Search for the cell housing the specified text and yield its (X, Y) center coordinate. 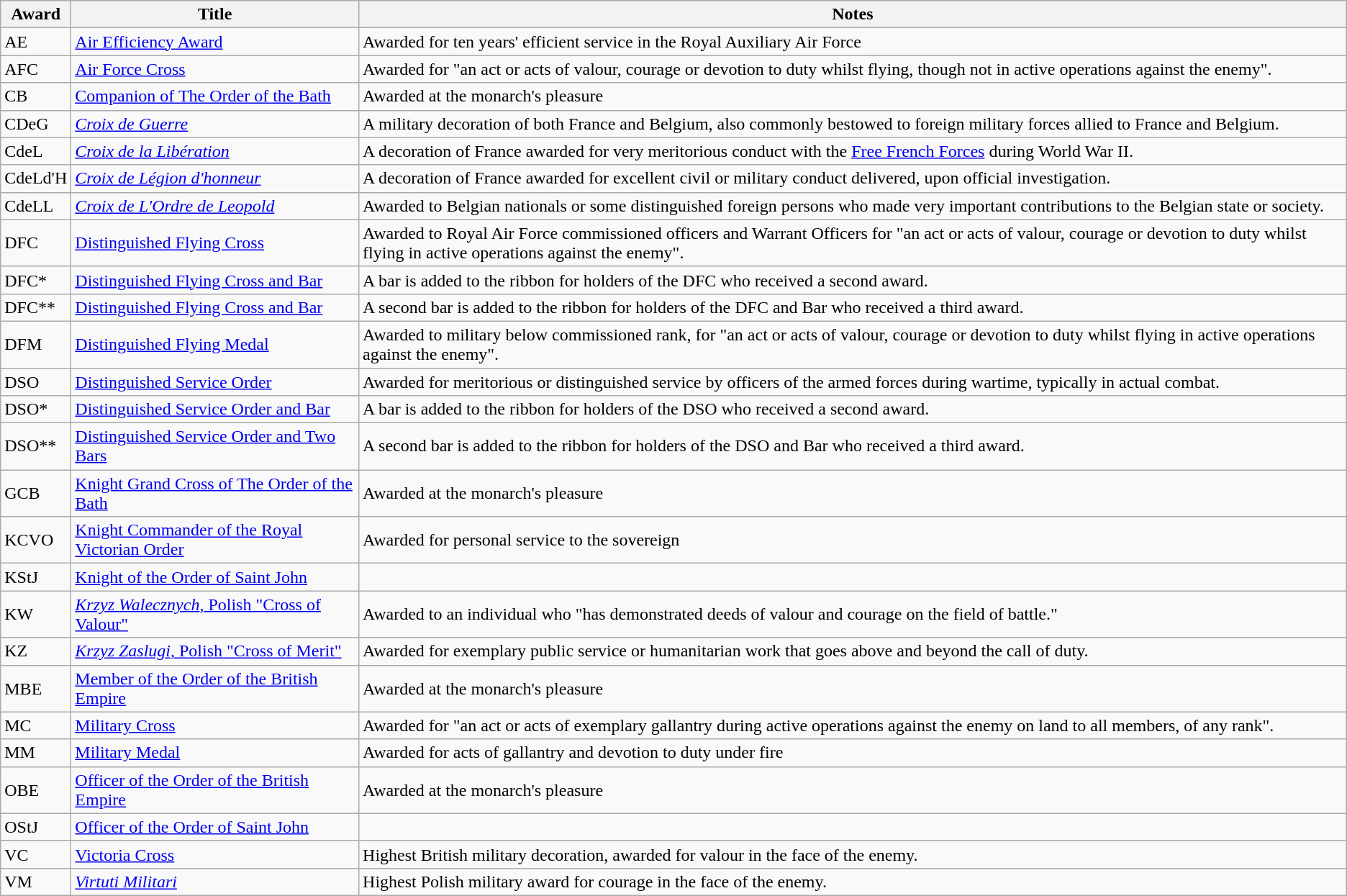
AFC (36, 69)
Distinguished Service Order and Two Bars (215, 446)
Distinguished Flying Cross (215, 243)
VM (36, 882)
Croix de Guerre (215, 124)
KCVO (36, 540)
Air Force Cross (215, 69)
Military Cross (215, 725)
Awarded to an individual who "has demonstrated deeds of valour and courage on the field of battle." (853, 615)
DFM (36, 344)
DSO** (36, 446)
Knight Commander of the Royal Victorian Order (215, 540)
Awarded to Belgian nationals or some distinguished foreign persons who made very important contributions to the Belgian state or society. (853, 206)
A military decoration of both France and Belgium, also commonly bestowed to foreign military forces allied to France and Belgium. (853, 124)
Award (36, 14)
CdeLd'H (36, 178)
Awarded for exemplary public service or humanitarian work that goes above and beyond the call of duty. (853, 651)
Companion of The Order of the Bath (215, 96)
DFC** (36, 307)
A bar is added to the ribbon for holders of the DFC who received a second award. (853, 280)
Croix de Légion d'honneur (215, 178)
Croix de L'Ordre de Leopold (215, 206)
Awarded for "an act or acts of exemplary gallantry during active operations against the enemy on land to all members, of any rank". (853, 725)
Krzyz Zaslugi, Polish "Cross of Merit" (215, 651)
Croix de la Libération (215, 151)
Awarded for ten years' efficient service in the Royal Auxiliary Air Force (853, 42)
KW (36, 615)
CdeLL (36, 206)
Awarded for personal service to the sovereign (853, 540)
OBE (36, 790)
CB (36, 96)
Awarded for acts of gallantry and devotion to duty under fire (853, 753)
DSO (36, 382)
A second bar is added to the ribbon for holders of the DSO and Bar who received a third award. (853, 446)
Highest Polish military award for courage in the face of the enemy. (853, 882)
AE (36, 42)
Air Efficiency Award (215, 42)
Knight Grand Cross of The Order of the Bath (215, 494)
VC (36, 854)
Distinguished Flying Medal (215, 344)
CDeG (36, 124)
MBE (36, 688)
KZ (36, 651)
Notes (853, 14)
A second bar is added to the ribbon for holders of the DFC and Bar who received a third award. (853, 307)
Officer of the Order of Saint John (215, 827)
DFC (36, 243)
Victoria Cross (215, 854)
MM (36, 753)
DSO* (36, 409)
Awarded for meritorious or distinguished service by officers of the armed forces during wartime, typically in actual combat. (853, 382)
A decoration of France awarded for very meritorious conduct with the Free French Forces during World War II. (853, 151)
Highest British military decoration, awarded for valour in the face of the enemy. (853, 854)
Virtuti Militari (215, 882)
Awarded for "an act or acts of valour, courage or devotion to duty whilst flying, though not in active operations against the enemy". (853, 69)
DFC* (36, 280)
OStJ (36, 827)
CdeL (36, 151)
KStJ (36, 577)
Distinguished Service Order and Bar (215, 409)
Military Medal (215, 753)
MC (36, 725)
A bar is added to the ribbon for holders of the DSO who received a second award. (853, 409)
Member of the Order of the British Empire (215, 688)
GCB (36, 494)
Knight of the Order of Saint John (215, 577)
Distinguished Service Order (215, 382)
Title (215, 14)
Krzyz Walecznych, Polish "Cross of Valour" (215, 615)
A decoration of France awarded for excellent civil or military conduct delivered, upon official investigation. (853, 178)
Officer of the Order of the British Empire (215, 790)
